Find where the given text appears and provide that cell's center as (X, Y) coordinate. 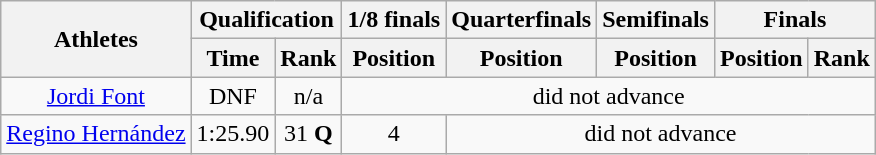
31 Q (308, 134)
DNF (233, 96)
Jordi Font (96, 96)
1/8 finals (394, 20)
Qualification (266, 20)
Finals (794, 20)
4 (394, 134)
Time (233, 58)
Semifinals (656, 20)
1:25.90 (233, 134)
Athletes (96, 39)
Regino Hernández (96, 134)
n/a (308, 96)
Quarterfinals (522, 20)
